Locate the cell with the specified text and output its (x, y) center coordinate. 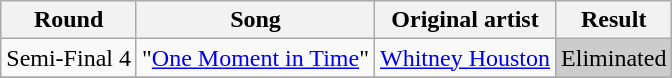
Result (614, 20)
Song (255, 20)
Whitney Houston (464, 58)
Original artist (464, 20)
Eliminated (614, 58)
Round (69, 20)
"One Moment in Time" (255, 58)
Semi-Final 4 (69, 58)
